From the cell containing the given text, extract its center point as [x, y] coordinate. 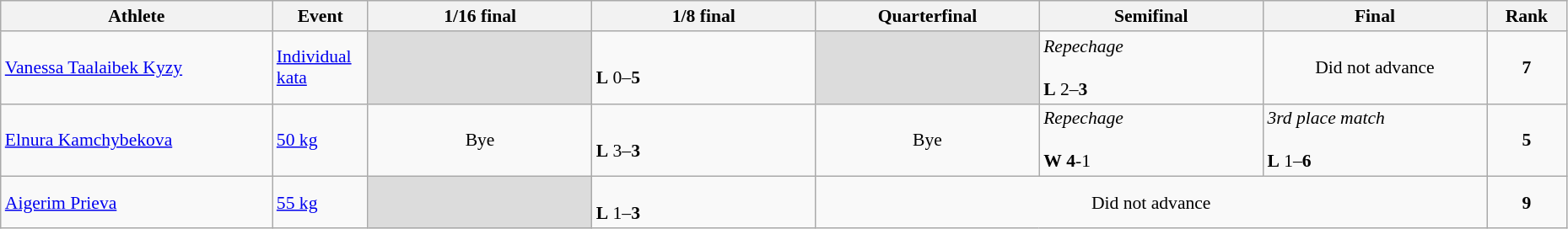
RepechageW 4-1 [1150, 140]
L 1–3 [703, 202]
5 [1527, 140]
RepechageL 2–3 [1150, 67]
Quarterfinal [928, 16]
L 0–5 [703, 67]
Aigerim Prieva [137, 202]
55 kg [321, 202]
7 [1527, 67]
1/8 final [703, 16]
50 kg [321, 140]
1/16 final [479, 16]
L 3–3 [703, 140]
Individual kata [321, 67]
Rank [1527, 16]
Final [1375, 16]
Semifinal [1150, 16]
Athlete [137, 16]
9 [1527, 202]
Event [321, 16]
Elnura Kamchybekova [137, 140]
3rd place matchL 1–6 [1375, 140]
Vanessa Taalaibek Kyzy [137, 67]
